Capture the cell that displays the provided text and extract its (x, y) central coordinate. 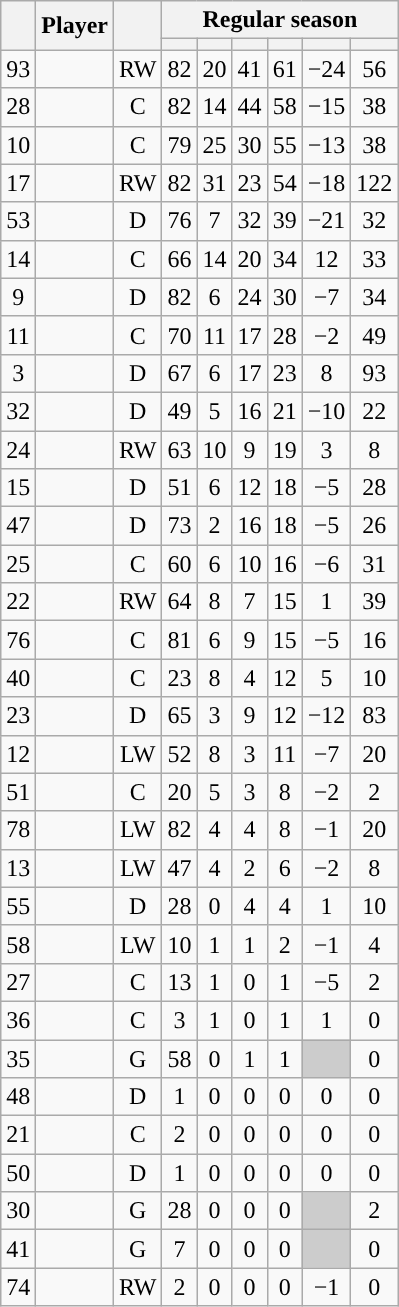
50 (18, 1173)
122 (374, 183)
70 (180, 335)
52 (180, 754)
83 (374, 716)
27 (18, 982)
−10 (326, 411)
48 (18, 1097)
67 (180, 373)
66 (180, 259)
53 (18, 221)
−6 (326, 564)
60 (180, 564)
−13 (326, 145)
19 (284, 449)
Regular season (280, 20)
79 (180, 145)
−12 (326, 716)
56 (374, 69)
73 (180, 526)
54 (284, 183)
81 (180, 640)
Player (75, 26)
78 (18, 830)
−21 (326, 221)
65 (180, 716)
61 (284, 69)
64 (180, 602)
36 (18, 1020)
40 (18, 678)
−24 (326, 69)
33 (374, 259)
63 (180, 449)
26 (374, 526)
−15 (326, 107)
35 (18, 1059)
74 (18, 1287)
−18 (326, 183)
44 (250, 107)
